Locate the cell with the specified text and output its [X, Y] center coordinate. 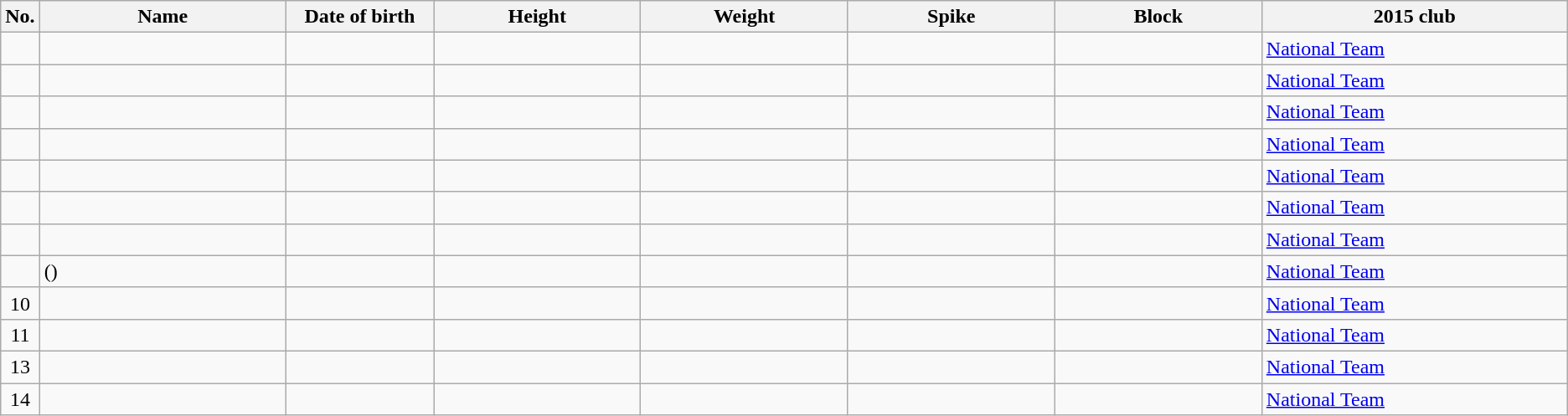
() [162, 271]
No. [20, 17]
Height [538, 17]
Date of birth [359, 17]
11 [20, 335]
10 [20, 303]
Name [162, 17]
14 [20, 399]
Block [1158, 17]
2015 club [1414, 17]
Spike [952, 17]
Weight [744, 17]
13 [20, 367]
